From the cell containing the given text, extract its center point as [X, Y] coordinate. 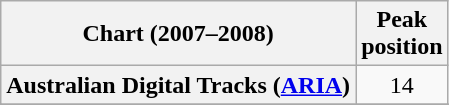
Chart (2007–2008) [178, 34]
Peakposition [402, 34]
14 [402, 85]
Australian Digital Tracks (ARIA) [178, 85]
